Return the (x, y) coordinate for the center point of the cell that contains the specified text.  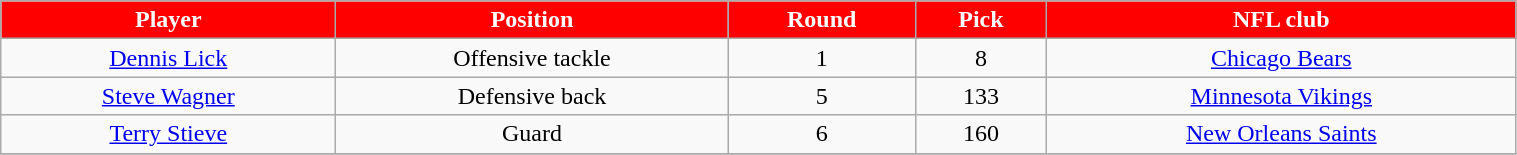
Position (532, 20)
133 (980, 96)
Steve Wagner (168, 96)
Terry Stieve (168, 134)
160 (980, 134)
NFL club (1282, 20)
Player (168, 20)
5 (822, 96)
1 (822, 58)
6 (822, 134)
Round (822, 20)
New Orleans Saints (1282, 134)
Minnesota Vikings (1282, 96)
Chicago Bears (1282, 58)
Offensive tackle (532, 58)
Guard (532, 134)
8 (980, 58)
Dennis Lick (168, 58)
Defensive back (532, 96)
Pick (980, 20)
